Identify which cell holds the provided text, then report its (X, Y) central coordinate. 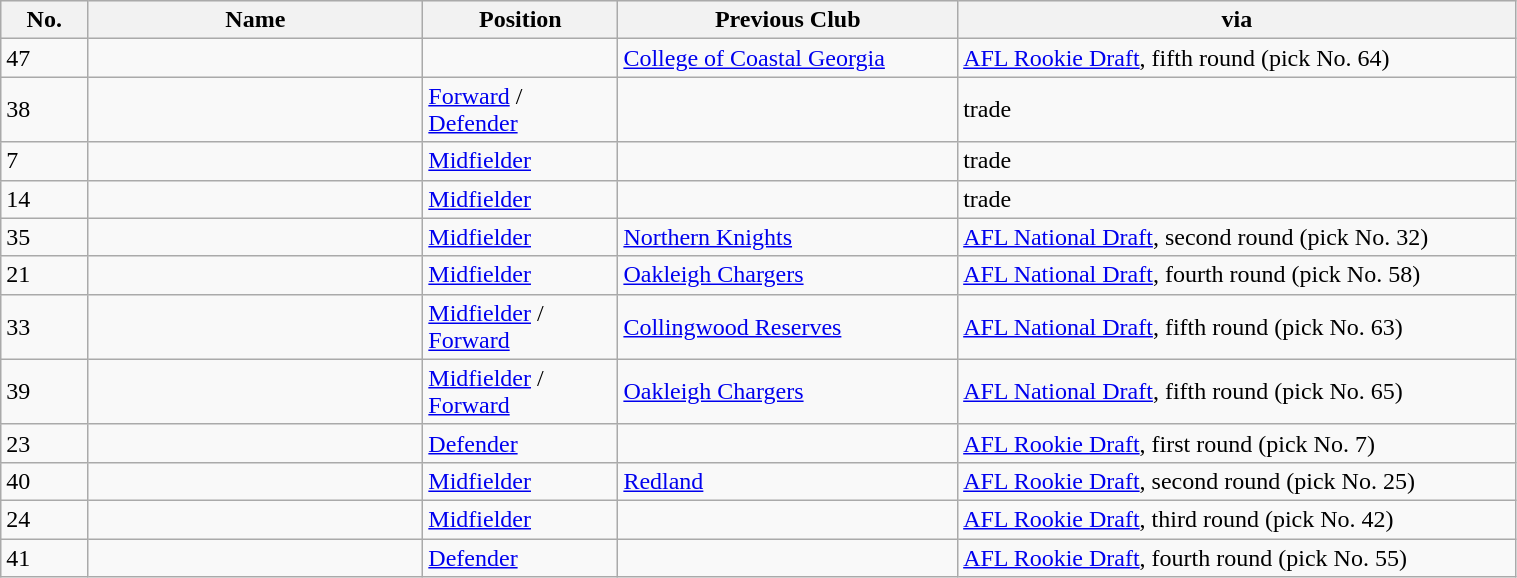
35 (44, 237)
7 (44, 161)
AFL National Draft, second round (pick No. 32) (1237, 237)
38 (44, 110)
39 (44, 392)
33 (44, 326)
No. (44, 20)
47 (44, 58)
AFL Rookie Draft, second round (pick No. 25) (1237, 481)
Forward / Defender (520, 110)
23 (44, 443)
Position (520, 20)
AFL National Draft, fourth round (pick No. 58) (1237, 275)
via (1237, 20)
AFL Rookie Draft, fourth round (pick No. 55) (1237, 557)
21 (44, 275)
Name (256, 20)
41 (44, 557)
24 (44, 519)
AFL Rookie Draft, third round (pick No. 42) (1237, 519)
14 (44, 199)
AFL National Draft, fifth round (pick No. 63) (1237, 326)
Northern Knights (788, 237)
AFL Rookie Draft, first round (pick No. 7) (1237, 443)
40 (44, 481)
AFL National Draft, fifth round (pick No. 65) (1237, 392)
Collingwood Reserves (788, 326)
AFL Rookie Draft, fifth round (pick No. 64) (1237, 58)
College of Coastal Georgia (788, 58)
Redland (788, 481)
Previous Club (788, 20)
